Return [x, y] of the center of cell containing provided text 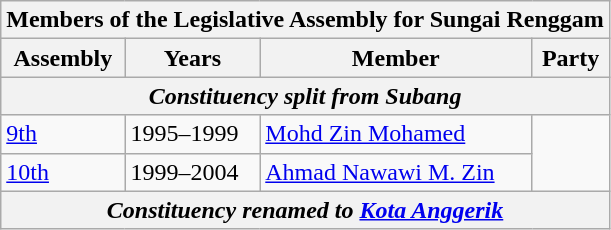
1999–2004 [192, 172]
Constituency split from Subang [306, 96]
1995–1999 [192, 134]
Members of the Legislative Assembly for Sungai Renggam [306, 20]
Member [396, 58]
Years [192, 58]
Assembly [63, 58]
9th [63, 134]
Ahmad Nawawi M. Zin [396, 172]
Mohd Zin Mohamed [396, 134]
10th [63, 172]
Constituency renamed to Kota Anggerik [306, 210]
Party [570, 58]
